Return [X, Y] of the center of cell containing provided text 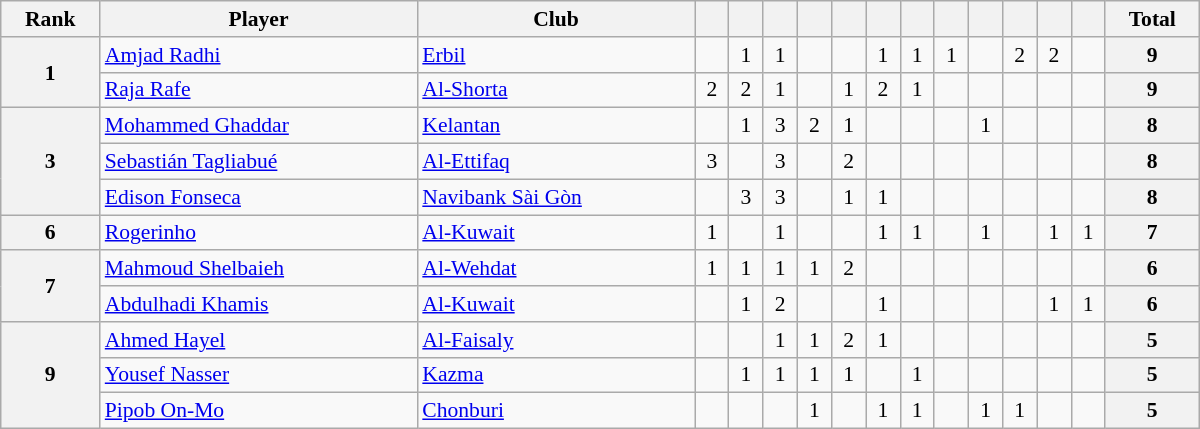
Edison Fonseca [259, 197]
Navibank Sài Gòn [556, 197]
Yousef Nasser [259, 375]
Sebastián Tagliabué [259, 162]
Ahmed Hayel [259, 340]
Chonburi [556, 411]
Pipob On-Mo [259, 411]
Erbil [556, 55]
Al-Wehdat [556, 269]
Al-Ettifaq [556, 162]
Player [259, 19]
Amjad Radhi [259, 55]
Al-Shorta [556, 90]
Mohammed Ghaddar [259, 126]
Mahmoud Shelbaieh [259, 269]
Rank [50, 19]
Club [556, 19]
Al-Faisaly [556, 340]
Raja Rafe [259, 90]
Abdulhadi Khamis [259, 304]
Kelantan [556, 126]
Total [1152, 19]
Kazma [556, 375]
Rogerinho [259, 233]
